From the cell containing the given text, extract its center point as [X, Y] coordinate. 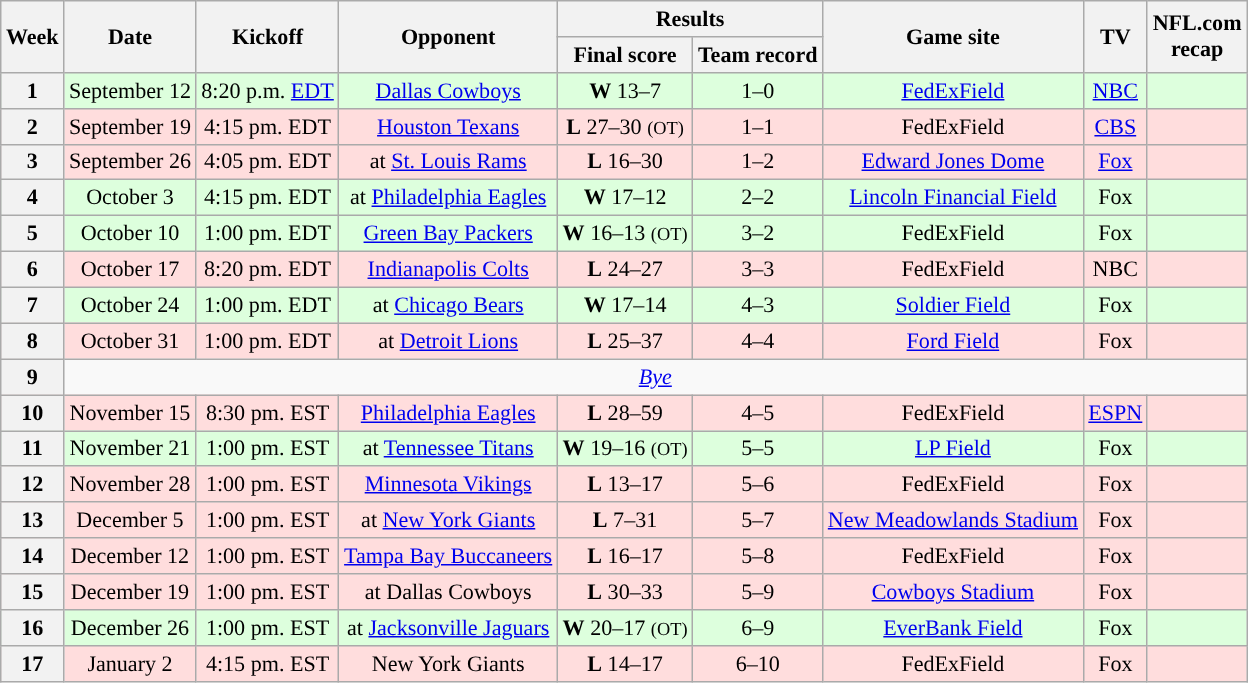
October 3 [130, 198]
Team record [758, 54]
L 14–17 [624, 663]
December 26 [130, 627]
16 [32, 627]
9 [32, 377]
4:15 pm. EST [268, 663]
October 10 [130, 233]
October 24 [130, 305]
2 [32, 126]
3 [32, 162]
17 [32, 663]
W 13–7 [624, 90]
Bye [656, 377]
Edward Jones Dome [954, 162]
Indianapolis Colts [448, 269]
September 19 [130, 126]
November 21 [130, 448]
4:05 pm. EDT [268, 162]
2–2 [758, 198]
4–5 [758, 412]
5–5 [758, 448]
at St. Louis Rams [448, 162]
Final score [624, 54]
L 25–37 [624, 341]
Lincoln Financial Field [954, 198]
Dallas Cowboys [448, 90]
January 2 [130, 663]
Green Bay Packers [448, 233]
September 12 [130, 90]
ESPN [1115, 412]
L 7–31 [624, 520]
L 24–27 [624, 269]
New Meadowlands Stadium [954, 520]
New York Giants [448, 663]
at Detroit Lions [448, 341]
December 12 [130, 556]
TV [1115, 36]
1–1 [758, 126]
8:20 pm. EDT [268, 269]
Philadelphia Eagles [448, 412]
13 [32, 520]
December 19 [130, 591]
at Tennessee Titans [448, 448]
1–2 [758, 162]
at Jacksonville Jaguars [448, 627]
W 20–17 (OT) [624, 627]
at Dallas Cowboys [448, 591]
October 17 [130, 269]
4 [32, 198]
CBS [1115, 126]
October 31 [130, 341]
L 28–59 [624, 412]
September 26 [130, 162]
5–6 [758, 484]
December 5 [130, 520]
5–9 [758, 591]
EverBank Field [954, 627]
W 17–14 [624, 305]
3–3 [758, 269]
L 30–33 [624, 591]
12 [32, 484]
November 15 [130, 412]
4–3 [758, 305]
6–9 [758, 627]
November 28 [130, 484]
8:30 pm. EST [268, 412]
at Philadelphia Eagles [448, 198]
Results [690, 18]
6–10 [758, 663]
5–7 [758, 520]
Soldier Field [954, 305]
Date [130, 36]
Cowboys Stadium [954, 591]
1 [32, 90]
8:20 p.m. EDT [268, 90]
Houston Texans [448, 126]
Ford Field [954, 341]
NFL.comrecap [1196, 36]
Game site [954, 36]
L 16–30 [624, 162]
1–0 [758, 90]
L 27–30 (OT) [624, 126]
at Chicago Bears [448, 305]
5–8 [758, 556]
Kickoff [268, 36]
10 [32, 412]
5 [32, 233]
8 [32, 341]
7 [32, 305]
6 [32, 269]
3–2 [758, 233]
W 19–16 (OT) [624, 448]
15 [32, 591]
4–4 [758, 341]
Tampa Bay Buccaneers [448, 556]
L 16–17 [624, 556]
LP Field [954, 448]
Week [32, 36]
L 13–17 [624, 484]
W 16–13 (OT) [624, 233]
at New York Giants [448, 520]
11 [32, 448]
W 17–12 [624, 198]
Opponent [448, 36]
Minnesota Vikings [448, 484]
14 [32, 556]
